From the cell containing the given text, extract its center point as (X, Y) coordinate. 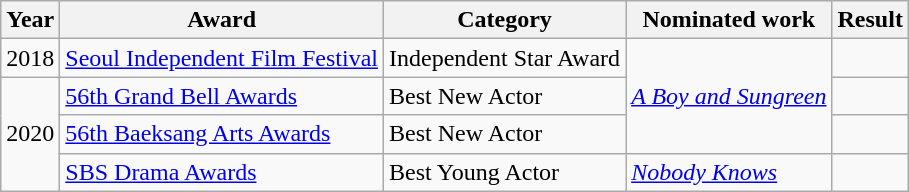
Nominated work (729, 20)
56th Baeksang Arts Awards (222, 134)
Result (870, 20)
2020 (30, 134)
SBS Drama Awards (222, 172)
Year (30, 20)
Independent Star Award (505, 58)
Nobody Knows (729, 172)
2018 (30, 58)
Category (505, 20)
Seoul Independent Film Festival (222, 58)
A Boy and Sungreen (729, 96)
Best Young Actor (505, 172)
56th Grand Bell Awards (222, 96)
Award (222, 20)
